Find where the given text appears and provide that cell's center as [X, Y] coordinate. 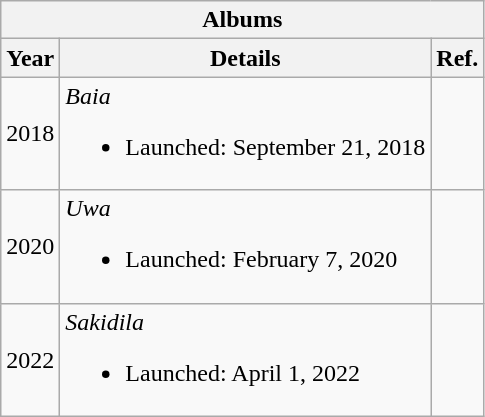
BaiaLaunched: September 21, 2018 [246, 134]
2018 [30, 134]
Ref. [458, 58]
2022 [30, 360]
Albums [242, 20]
SakidilaLaunched: April 1, 2022 [246, 360]
Year [30, 58]
UwaLaunched: February 7, 2020 [246, 246]
Details [246, 58]
2020 [30, 246]
